Return [x, y] of the center of cell containing provided text 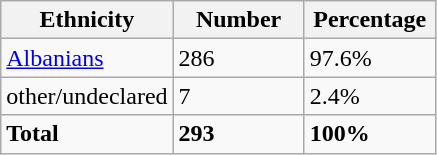
7 [238, 96]
other/undeclared [87, 96]
2.4% [370, 96]
286 [238, 58]
Total [87, 134]
Albanians [87, 58]
Percentage [370, 20]
293 [238, 134]
100% [370, 134]
Number [238, 20]
97.6% [370, 58]
Ethnicity [87, 20]
